Return the (x, y) coordinate for the center point of the cell that contains the specified text.  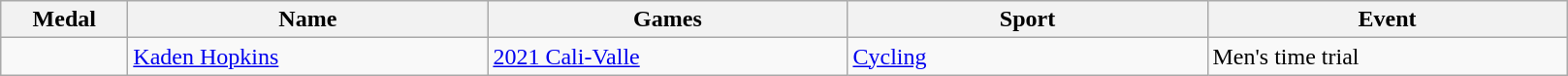
Name (308, 19)
Men's time trial (1387, 57)
Games (667, 19)
Kaden Hopkins (308, 57)
Sport (1028, 19)
Medal (64, 19)
2021 Cali-Valle (667, 57)
Cycling (1028, 57)
Event (1387, 19)
